Return (x, y) of the center of cell containing provided text 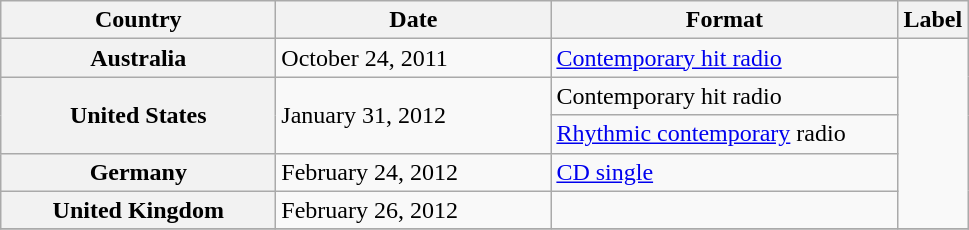
Country (138, 20)
Germany (138, 172)
Rhythmic contemporary radio (724, 134)
February 26, 2012 (414, 210)
Label (933, 20)
October 24, 2011 (414, 58)
Date (414, 20)
Format (724, 20)
January 31, 2012 (414, 115)
Australia (138, 58)
February 24, 2012 (414, 172)
United Kingdom (138, 210)
CD single (724, 172)
United States (138, 115)
